From the cell containing the given text, extract its center point as (x, y) coordinate. 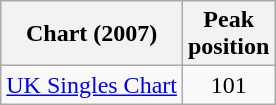
Chart (2007) (92, 34)
Peakposition (228, 34)
UK Singles Chart (92, 85)
101 (228, 85)
